Find where the given text appears and provide that cell's center as (x, y) coordinate. 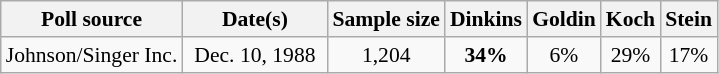
Sample size (386, 19)
6% (564, 55)
Dec. 10, 1988 (254, 55)
Poll source (92, 19)
29% (630, 55)
Koch (630, 19)
Dinkins (486, 19)
34% (486, 55)
Johnson/Singer Inc. (92, 55)
1,204 (386, 55)
Stein (688, 19)
Date(s) (254, 19)
17% (688, 55)
Goldin (564, 19)
